For the text-containing cell, return its midpoint in [X, Y] coordinate format. 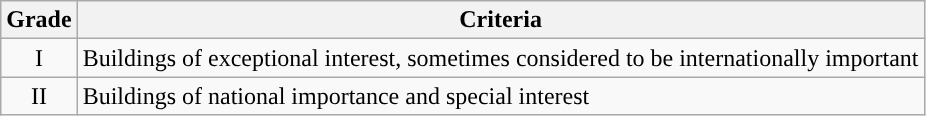
Grade [39, 20]
I [39, 58]
Buildings of exceptional interest, sometimes considered to be internationally important [500, 58]
Criteria [500, 20]
Buildings of national importance and special interest [500, 96]
II [39, 96]
